Determine the (x, y) coordinate at the center of the cell enclosing the given text.  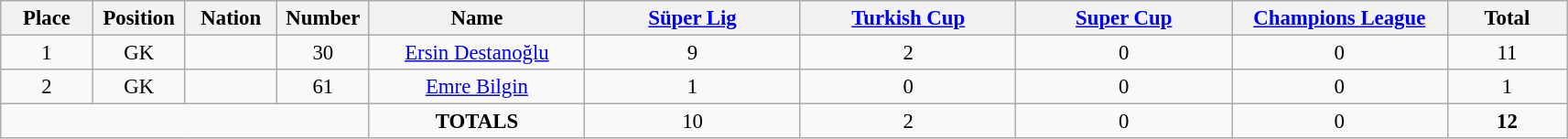
11 (1507, 53)
Super Cup (1124, 18)
Name (477, 18)
61 (324, 87)
Champions League (1340, 18)
Position (139, 18)
30 (324, 53)
9 (693, 53)
Turkish Cup (908, 18)
12 (1507, 122)
Total (1507, 18)
Nation (231, 18)
Place (48, 18)
TOTALS (477, 122)
Number (324, 18)
Ersin Destanoğlu (477, 53)
10 (693, 122)
Süper Lig (693, 18)
Emre Bilgin (477, 87)
